Scan for the cell matching the given text and deliver its (X, Y) coordinate at center. 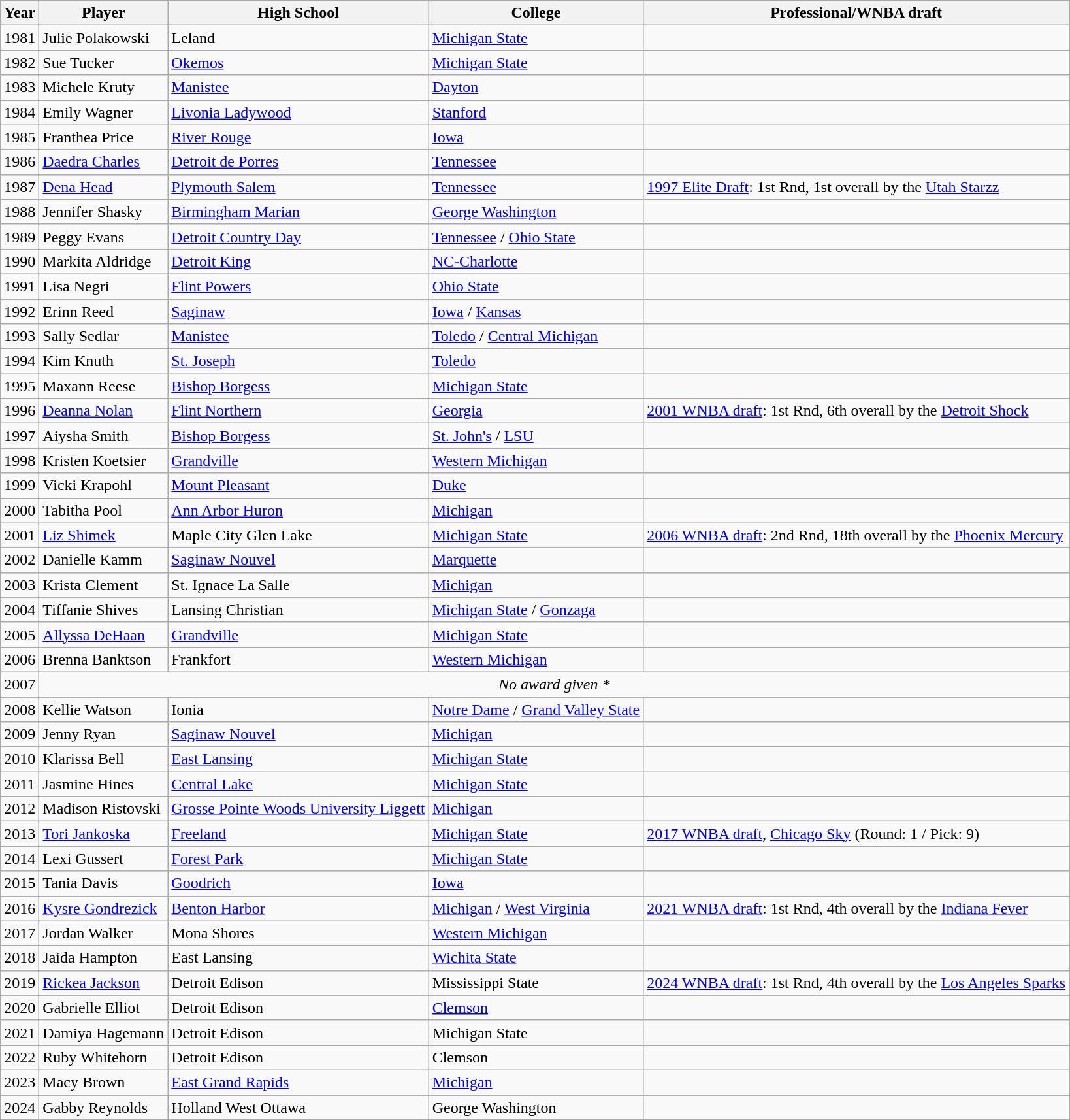
Ruby Whitehorn (103, 1057)
Macy Brown (103, 1082)
1997 Elite Draft: 1st Rnd, 1st overall by the Utah Starzz (856, 187)
Ann Arbor Huron (298, 510)
2017 WNBA draft, Chicago Sky (Round: 1 / Pick: 9) (856, 834)
1990 (20, 261)
1996 (20, 411)
Gabrielle Elliot (103, 1008)
2021 WNBA draft: 1st Rnd, 4th overall by the Indiana Fever (856, 908)
Leland (298, 38)
St. John's / LSU (536, 436)
Jordan Walker (103, 933)
Okemos (298, 63)
Ohio State (536, 286)
Kellie Watson (103, 709)
Jennifer Shasky (103, 212)
2024 (20, 1108)
Allyssa DeHaan (103, 634)
Damiya Hagemann (103, 1032)
Madison Ristovski (103, 809)
Dena Head (103, 187)
Grosse Pointe Woods University Liggett (298, 809)
Wichita State (536, 958)
2004 (20, 610)
Detroit de Porres (298, 162)
Frankfort (298, 659)
Notre Dame / Grand Valley State (536, 709)
Kysre Gondrezick (103, 908)
St. Ignace La Salle (298, 585)
Deanna Nolan (103, 411)
Kristen Koetsier (103, 461)
Tori Jankoska (103, 834)
1987 (20, 187)
Erinn Reed (103, 312)
Rickea Jackson (103, 983)
No award given * (554, 684)
Detroit King (298, 261)
Sally Sedlar (103, 337)
1989 (20, 237)
2001 (20, 535)
Livonia Ladywood (298, 112)
Flint Powers (298, 286)
Birmingham Marian (298, 212)
Tania Davis (103, 883)
Sue Tucker (103, 63)
Toledo / Central Michigan (536, 337)
Vicki Krapohl (103, 486)
Stanford (536, 112)
Daedra Charles (103, 162)
Detroit Country Day (298, 237)
2021 (20, 1032)
1985 (20, 137)
Dayton (536, 88)
Lisa Negri (103, 286)
2015 (20, 883)
1993 (20, 337)
2011 (20, 784)
2010 (20, 759)
Peggy Evans (103, 237)
Jaida Hampton (103, 958)
1999 (20, 486)
Mona Shores (298, 933)
Freeland (298, 834)
1997 (20, 436)
Forest Park (298, 859)
Gabby Reynolds (103, 1108)
2020 (20, 1008)
2013 (20, 834)
2016 (20, 908)
1983 (20, 88)
Plymouth Salem (298, 187)
2001 WNBA draft: 1st Rnd, 6th overall by the Detroit Shock (856, 411)
East Grand Rapids (298, 1082)
1981 (20, 38)
Markita Aldridge (103, 261)
2018 (20, 958)
Maple City Glen Lake (298, 535)
2003 (20, 585)
Aiysha Smith (103, 436)
Mount Pleasant (298, 486)
Krista Clement (103, 585)
Maxann Reese (103, 386)
2022 (20, 1057)
2012 (20, 809)
Kim Knuth (103, 361)
Tiffanie Shives (103, 610)
1994 (20, 361)
Benton Harbor (298, 908)
College (536, 13)
Central Lake (298, 784)
Tennessee / Ohio State (536, 237)
2007 (20, 684)
Toledo (536, 361)
Tabitha Pool (103, 510)
2000 (20, 510)
2019 (20, 983)
2017 (20, 933)
River Rouge (298, 137)
Danielle Kamm (103, 560)
Franthea Price (103, 137)
Iowa / Kansas (536, 312)
Professional/WNBA draft (856, 13)
Player (103, 13)
2008 (20, 709)
1986 (20, 162)
Emily Wagner (103, 112)
Michigan State / Gonzaga (536, 610)
Mississippi State (536, 983)
Ionia (298, 709)
Klarissa Bell (103, 759)
1992 (20, 312)
Julie Polakowski (103, 38)
Duke (536, 486)
Jasmine Hines (103, 784)
Michele Kruty (103, 88)
Lexi Gussert (103, 859)
NC-Charlotte (536, 261)
Marquette (536, 560)
2006 WNBA draft: 2nd Rnd, 18th overall by the Phoenix Mercury (856, 535)
Jenny Ryan (103, 734)
2005 (20, 634)
2006 (20, 659)
Lansing Christian (298, 610)
Year (20, 13)
Flint Northern (298, 411)
2014 (20, 859)
1991 (20, 286)
2009 (20, 734)
1998 (20, 461)
Holland West Ottawa (298, 1108)
2023 (20, 1082)
Michigan / West Virginia (536, 908)
1995 (20, 386)
Georgia (536, 411)
2024 WNBA draft: 1st Rnd, 4th overall by the Los Angeles Sparks (856, 983)
1984 (20, 112)
1982 (20, 63)
High School (298, 13)
Goodrich (298, 883)
1988 (20, 212)
Liz Shimek (103, 535)
2002 (20, 560)
Brenna Banktson (103, 659)
St. Joseph (298, 361)
Saginaw (298, 312)
